Identify which cell holds the provided text, then report its [X, Y] central coordinate. 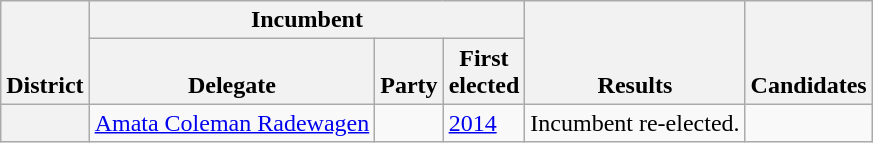
Party [409, 72]
2014 [484, 123]
Incumbent [307, 20]
Delegate [232, 72]
District [45, 52]
Firstelected [484, 72]
Incumbent re-elected. [635, 123]
Amata Coleman Radewagen [232, 123]
Candidates [808, 52]
Results [635, 52]
